Capture the cell that displays the provided text and extract its (X, Y) central coordinate. 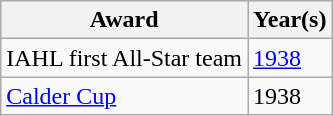
Award (124, 20)
IAHL first All-Star team (124, 58)
Year(s) (290, 20)
Calder Cup (124, 96)
